Scan for the cell matching the given text and deliver its (X, Y) coordinate at center. 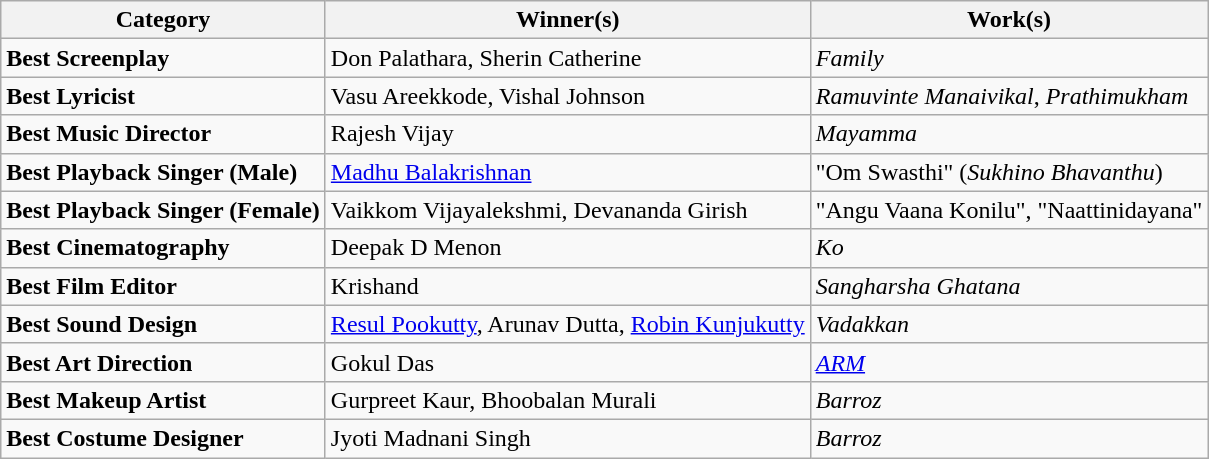
Gokul Das (568, 362)
Best Lyricist (164, 96)
Winner(s) (568, 20)
Best Costume Designer (164, 438)
Don Palathara, Sherin Catherine (568, 58)
Category (164, 20)
Best Music Director (164, 134)
"Om Swasthi" (Sukhino Bhavanthu) (1009, 172)
"Angu Vaana Konilu", "Naattinidayana" (1009, 210)
Resul Pookutty, Arunav Dutta, Robin Kunjukutty (568, 324)
Ramuvinte Manaivikal, Prathimukham (1009, 96)
Best Cinematography (164, 248)
Work(s) (1009, 20)
Best Playback Singer (Male) (164, 172)
Rajesh Vijay (568, 134)
Sangharsha Ghatana (1009, 286)
Best Makeup Artist (164, 400)
Krishand (568, 286)
Deepak D Menon (568, 248)
ARM (1009, 362)
Ko (1009, 248)
Best Film Editor (164, 286)
Vasu Areekkode, Vishal Johnson (568, 96)
Best Screenplay (164, 58)
Gurpreet Kaur, Bhoobalan Murali (568, 400)
Family (1009, 58)
Best Playback Singer (Female) (164, 210)
Best Sound Design (164, 324)
Best Art Direction (164, 362)
Vaikkom Vijayalekshmi, Devananda Girish (568, 210)
Vadakkan (1009, 324)
Mayamma (1009, 134)
Jyoti Madnani Singh (568, 438)
Madhu Balakrishnan (568, 172)
